Return the [x, y] coordinate for the center point of the cell that contains the specified text.  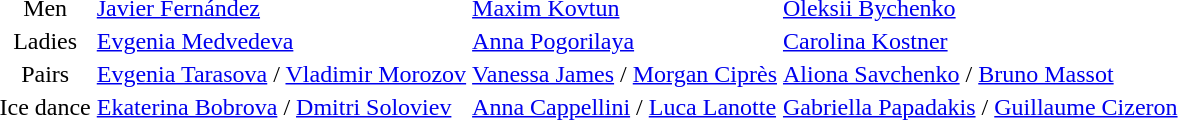
Evgenia Tarasova / Vladimir Morozov [281, 74]
Vanessa James / Morgan Ciprès [625, 74]
Evgenia Medvedeva [281, 41]
Anna Pogorilaya [625, 41]
